Pinpoint the cell where the given text exists, returning its [x, y] midpoint coordinate. 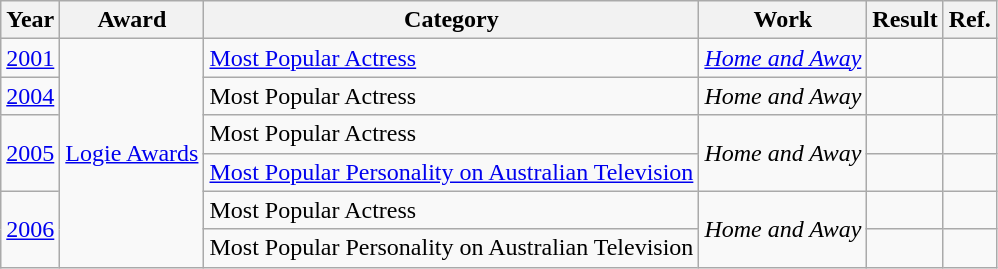
2005 [30, 153]
Result [905, 20]
2001 [30, 58]
2004 [30, 96]
Logie Awards [132, 153]
Year [30, 20]
Work [783, 20]
2006 [30, 229]
Award [132, 20]
Category [452, 20]
Ref. [970, 20]
